Search for the cell housing the specified text and yield its (X, Y) center coordinate. 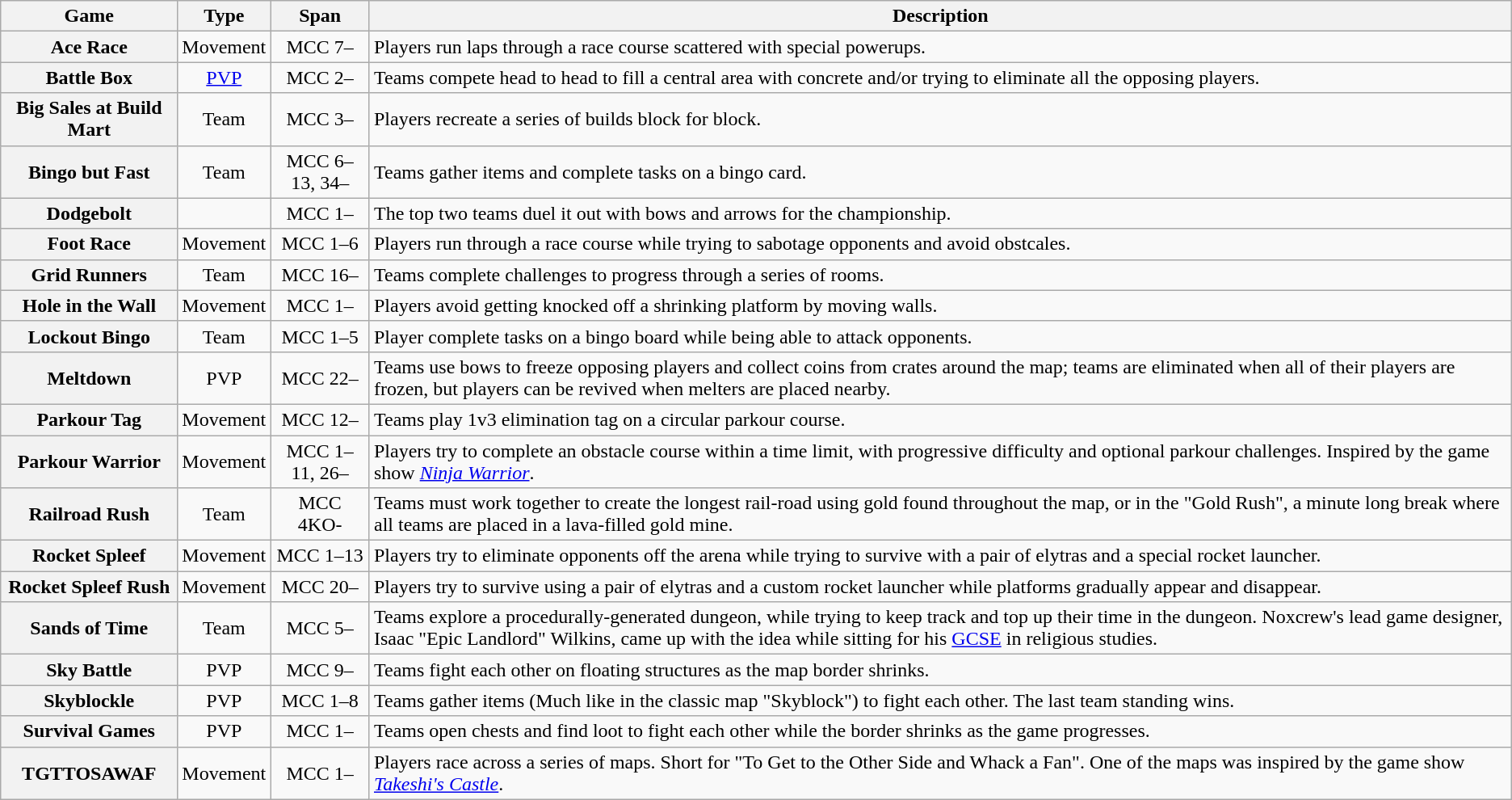
The top two teams duel it out with bows and arrows for the championship. (940, 213)
MCC 5– (320, 629)
MCC 6–13, 34– (320, 171)
MCC 1–11, 26– (320, 461)
Bingo but Fast (89, 171)
MCC 3– (320, 120)
Parkour Tag (89, 419)
Railroad Rush (89, 514)
Skyblockle (89, 701)
Teams gather items and complete tasks on a bingo card. (940, 171)
Hole in the Wall (89, 305)
Teams complete challenges to progress through a series of rooms. (940, 275)
Ace Race (89, 47)
MCC 9– (320, 670)
Players run through a race course while trying to sabotage opponents and avoid obstcales. (940, 244)
MCC 1–8 (320, 701)
MCC 7– (320, 47)
MCC 4KO- (320, 514)
Teams gather items (Much like in the classic map "Skyblock") to fight each other. The last team standing wins. (940, 701)
Lockout Bingo (89, 336)
MCC 2– (320, 78)
Survival Games (89, 731)
Players try to eliminate opponents off the arena while trying to survive with a pair of elytras and a special rocket launcher. (940, 556)
Teams play 1v3 elimination tag on a circular parkour course. (940, 419)
MCC 12– (320, 419)
Foot Race (89, 244)
Description (940, 16)
Teams open chests and find loot to fight each other while the border shrinks as the game progresses. (940, 731)
Sky Battle (89, 670)
Type (225, 16)
TGTTOSAWAF (89, 773)
Players run laps through a race course scattered with special powerups. (940, 47)
Dodgebolt (89, 213)
MCC 1–6 (320, 244)
MCC 22– (320, 378)
Span (320, 16)
Parkour Warrior (89, 461)
Players avoid getting knocked off a shrinking platform by moving walls. (940, 305)
Teams compete head to head to fill a central area with concrete and/or trying to eliminate all the opposing players. (940, 78)
Game (89, 16)
Players try to survive using a pair of elytras and a custom rocket launcher while platforms gradually appear and disappear. (940, 587)
MCC 1–13 (320, 556)
Rocket Spleef (89, 556)
Meltdown (89, 378)
Players recreate a series of builds block for block. (940, 120)
MCC 1–5 (320, 336)
Grid Runners (89, 275)
Battle Box (89, 78)
Teams fight each other on floating structures as the map border shrinks. (940, 670)
Sands of Time (89, 629)
Rocket Spleef Rush (89, 587)
MCC 16– (320, 275)
Player complete tasks on a bingo board while being able to attack opponents. (940, 336)
MCC 20– (320, 587)
Big Sales at Build Mart (89, 120)
